Determine the (x, y) coordinate at the center of the cell enclosing the given text.  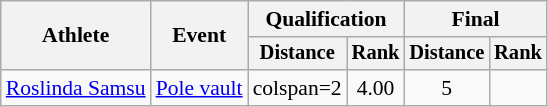
4.00 (376, 88)
Roslinda Samsu (76, 88)
Final (475, 19)
Athlete (76, 36)
Pole vault (200, 88)
Event (200, 36)
5 (446, 88)
colspan=2 (298, 88)
Qualification (326, 19)
